Identify which cell holds the provided text, then report its [x, y] central coordinate. 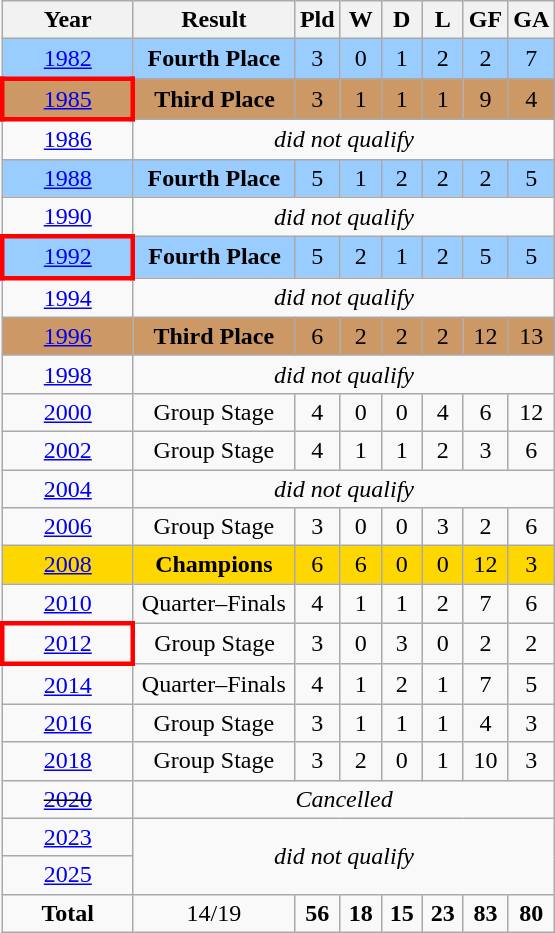
W [360, 20]
80 [532, 913]
GF [485, 20]
2014 [68, 684]
2023 [68, 837]
1982 [68, 59]
1986 [68, 139]
2006 [68, 527]
2016 [68, 723]
1985 [68, 98]
Result [214, 20]
2012 [68, 644]
2002 [68, 450]
10 [485, 761]
15 [402, 913]
1990 [68, 217]
2000 [68, 412]
Total [68, 913]
56 [317, 913]
L [442, 20]
18 [360, 913]
83 [485, 913]
2018 [68, 761]
Cancelled [344, 799]
Year [68, 20]
14/19 [214, 913]
1996 [68, 336]
2004 [68, 489]
2008 [68, 565]
9 [485, 98]
1988 [68, 178]
Champions [214, 565]
1994 [68, 298]
23 [442, 913]
1992 [68, 258]
2025 [68, 875]
Pld [317, 20]
1998 [68, 374]
2020 [68, 799]
GA [532, 20]
D [402, 20]
2010 [68, 604]
13 [532, 336]
